Return [X, Y] of the center of cell containing provided text 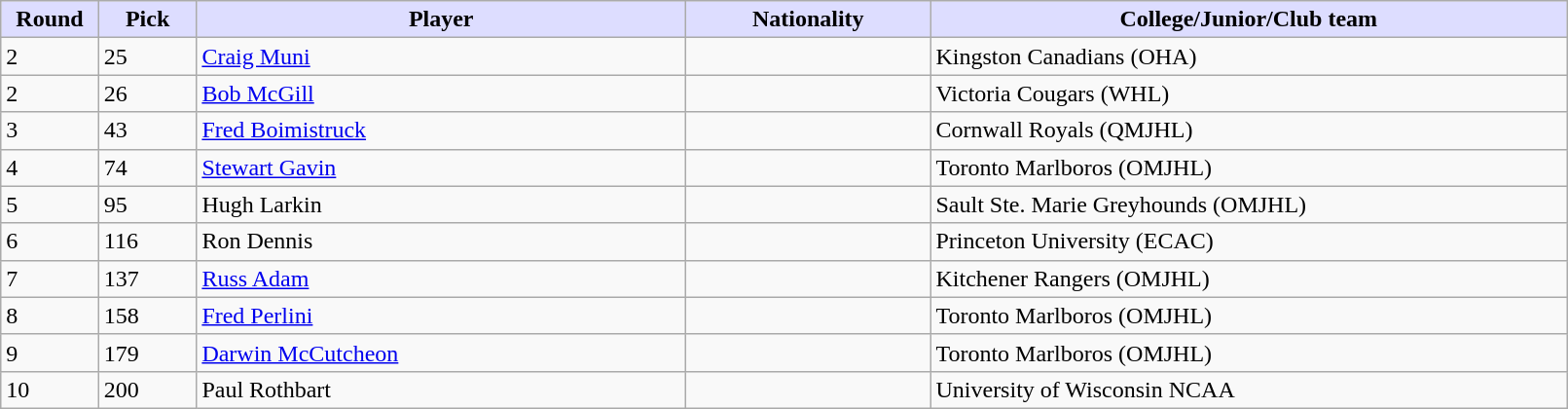
Darwin McCutcheon [442, 353]
Pick [148, 19]
Victoria Cougars (WHL) [1249, 93]
4 [51, 167]
Cornwall Royals (QMJHL) [1249, 130]
College/Junior/Club team [1249, 19]
95 [148, 204]
Player [442, 19]
Stewart Gavin [442, 167]
Russ Adam [442, 279]
3 [51, 130]
Kitchener Rangers (OMJHL) [1249, 279]
43 [148, 130]
Round [51, 19]
Fred Boimistruck [442, 130]
200 [148, 390]
7 [51, 279]
Paul Rothbart [442, 390]
10 [51, 390]
26 [148, 93]
74 [148, 167]
116 [148, 242]
158 [148, 316]
9 [51, 353]
University of Wisconsin NCAA [1249, 390]
Nationality [808, 19]
Ron Dennis [442, 242]
5 [51, 204]
8 [51, 316]
Fred Perlini [442, 316]
Bob McGill [442, 93]
Craig Muni [442, 56]
137 [148, 279]
Sault Ste. Marie Greyhounds (OMJHL) [1249, 204]
6 [51, 242]
Kingston Canadians (OHA) [1249, 56]
179 [148, 353]
Hugh Larkin [442, 204]
25 [148, 56]
Princeton University (ECAC) [1249, 242]
